From the cell containing the given text, extract its center point as [x, y] coordinate. 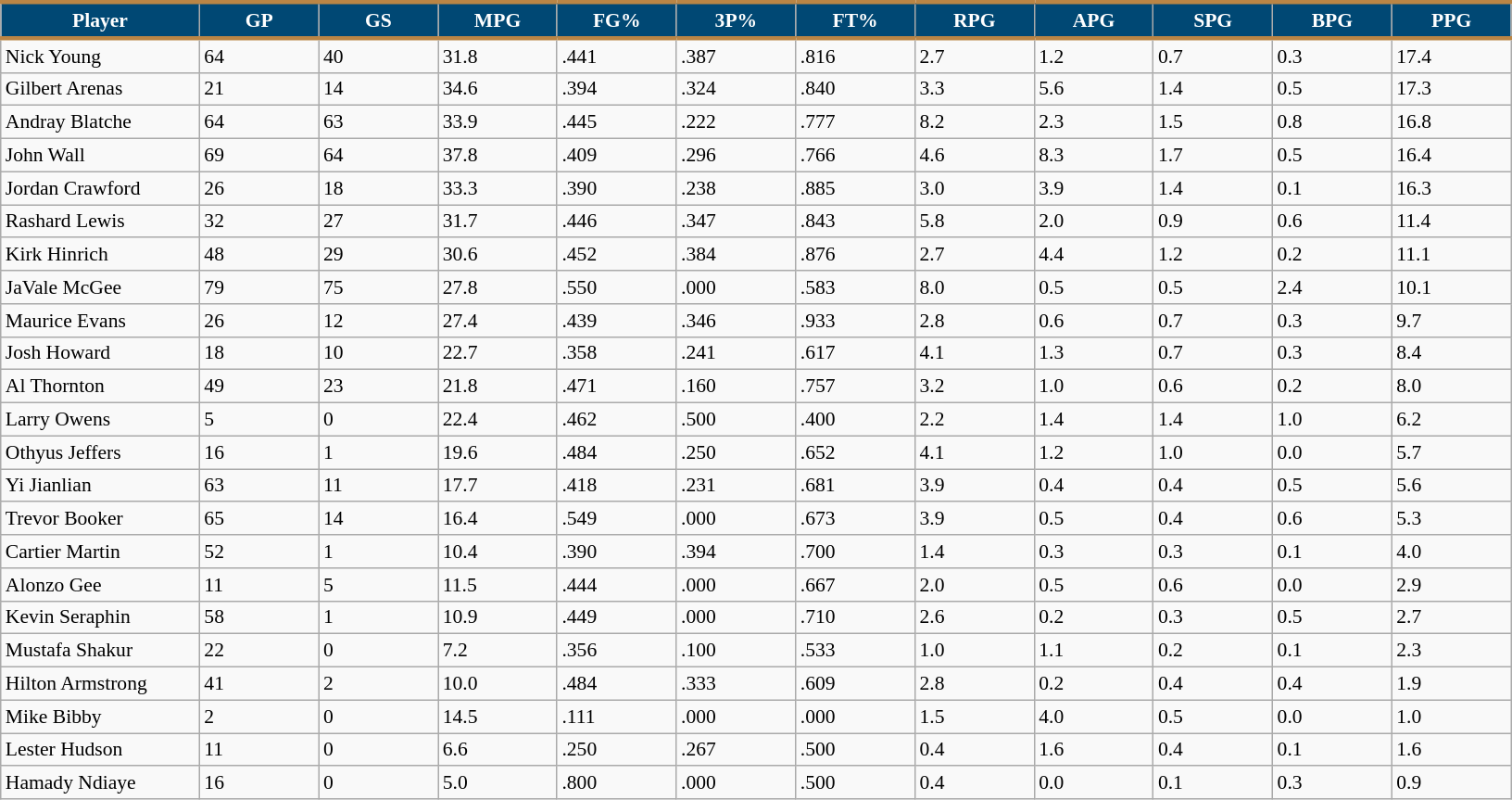
Cartier Martin [100, 552]
.667 [856, 585]
Maurice Evans [100, 321]
MPG [498, 20]
PPG [1451, 20]
.885 [856, 188]
.400 [856, 420]
32 [259, 222]
41 [259, 684]
4.4 [1093, 255]
49 [259, 387]
1.3 [1093, 353]
.356 [617, 651]
8.2 [975, 122]
17.7 [498, 486]
Mustafa Shakur [100, 651]
.700 [856, 552]
.843 [856, 222]
8.3 [1093, 156]
22.7 [498, 353]
11.4 [1451, 222]
.111 [617, 717]
.617 [856, 353]
9.7 [1451, 321]
GP [259, 20]
29 [378, 255]
.471 [617, 387]
8.4 [1451, 353]
Kevin Seraphin [100, 617]
48 [259, 255]
Alonzo Gee [100, 585]
21 [259, 89]
John Wall [100, 156]
22.4 [498, 420]
.533 [856, 651]
40 [378, 56]
.439 [617, 321]
21.8 [498, 387]
2.6 [975, 617]
Jordan Crawford [100, 188]
17.3 [1451, 89]
Othyus Jeffers [100, 452]
.673 [856, 519]
.100 [736, 651]
2.4 [1332, 287]
14.5 [498, 717]
12 [378, 321]
.267 [736, 750]
.444 [617, 585]
10.1 [1451, 287]
.681 [856, 486]
.800 [617, 783]
3.3 [975, 89]
19.6 [498, 452]
0.8 [1332, 122]
Hamady Ndiaye [100, 783]
Hilton Armstrong [100, 684]
30.6 [498, 255]
.160 [736, 387]
Mike Bibby [100, 717]
17.4 [1451, 56]
Gilbert Arenas [100, 89]
4.6 [975, 156]
.387 [736, 56]
1.9 [1451, 684]
.876 [856, 255]
16.3 [1451, 188]
.324 [736, 89]
BPG [1332, 20]
69 [259, 156]
.816 [856, 56]
.418 [617, 486]
Kirk Hinrich [100, 255]
.445 [617, 122]
.296 [736, 156]
6.6 [498, 750]
52 [259, 552]
23 [378, 387]
1.7 [1214, 156]
Player [100, 20]
.346 [736, 321]
Yi Jianlian [100, 486]
65 [259, 519]
.441 [617, 56]
SPG [1214, 20]
5.8 [975, 222]
Rashard Lewis [100, 222]
2.9 [1451, 585]
FG% [617, 20]
Larry Owens [100, 420]
27.4 [498, 321]
11.5 [498, 585]
.777 [856, 122]
.449 [617, 617]
37.8 [498, 156]
.446 [617, 222]
79 [259, 287]
.222 [736, 122]
75 [378, 287]
10.9 [498, 617]
APG [1093, 20]
27 [378, 222]
.384 [736, 255]
Trevor Booker [100, 519]
33.3 [498, 188]
3.0 [975, 188]
.652 [856, 452]
7.2 [498, 651]
Al Thornton [100, 387]
.241 [736, 353]
.347 [736, 222]
58 [259, 617]
.549 [617, 519]
34.6 [498, 89]
31.7 [498, 222]
.550 [617, 287]
GS [378, 20]
.358 [617, 353]
22 [259, 651]
.710 [856, 617]
FT% [856, 20]
3.2 [975, 387]
.766 [856, 156]
Josh Howard [100, 353]
10.0 [498, 684]
.333 [736, 684]
.231 [736, 486]
5.3 [1451, 519]
.583 [856, 287]
.238 [736, 188]
Nick Young [100, 56]
RPG [975, 20]
27.8 [498, 287]
.757 [856, 387]
31.8 [498, 56]
.933 [856, 321]
.409 [617, 156]
.609 [856, 684]
Andray Blatche [100, 122]
5.0 [498, 783]
1.1 [1093, 651]
5.7 [1451, 452]
.840 [856, 89]
.452 [617, 255]
3P% [736, 20]
6.2 [1451, 420]
11.1 [1451, 255]
Lester Hudson [100, 750]
JaVale McGee [100, 287]
2.2 [975, 420]
.462 [617, 420]
33.9 [498, 122]
16.8 [1451, 122]
10.4 [498, 552]
10 [378, 353]
